Search for the cell housing the specified text and yield its (X, Y) center coordinate. 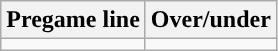
Over/under (210, 20)
Pregame line (74, 20)
